Return the [X, Y] coordinate for the center point of the cell that contains the specified text.  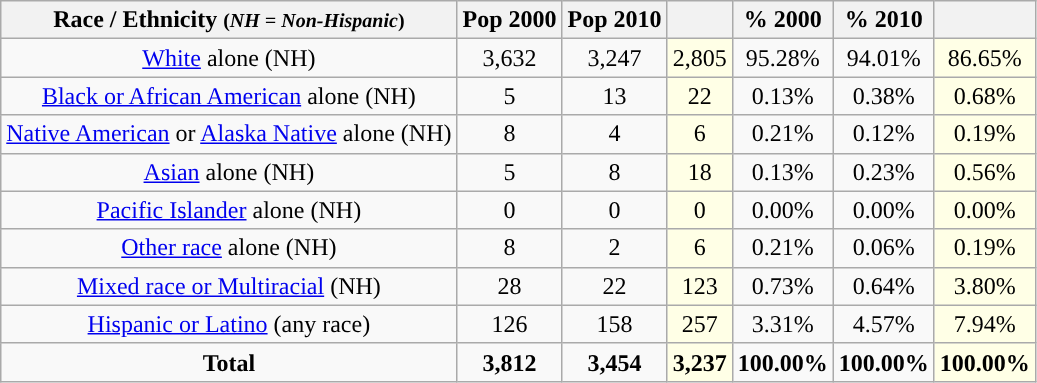
158 [614, 324]
3.80% [984, 286]
18 [700, 172]
Asian alone (NH) [229, 172]
White alone (NH) [229, 58]
4 [614, 134]
3,454 [614, 362]
0.68% [984, 96]
2,805 [700, 58]
3.31% [782, 324]
Total [229, 362]
Pacific Islander alone (NH) [229, 210]
Native American or Alaska Native alone (NH) [229, 134]
0.23% [884, 172]
3,812 [510, 362]
Black or African American alone (NH) [229, 96]
257 [700, 324]
28 [510, 286]
0.56% [984, 172]
Pop 2000 [510, 20]
Race / Ethnicity (NH = Non-Hispanic) [229, 20]
Mixed race or Multiracial (NH) [229, 286]
3,247 [614, 58]
2 [614, 248]
126 [510, 324]
Other race alone (NH) [229, 248]
3,632 [510, 58]
86.65% [984, 58]
Hispanic or Latino (any race) [229, 324]
0.64% [884, 286]
% 2010 [884, 20]
95.28% [782, 58]
Pop 2010 [614, 20]
4.57% [884, 324]
0.73% [782, 286]
3,237 [700, 362]
% 2000 [782, 20]
94.01% [884, 58]
123 [700, 286]
0.38% [884, 96]
0.06% [884, 248]
0.12% [884, 134]
13 [614, 96]
7.94% [984, 324]
